Detect which cell encompasses the target text, then output its [X, Y] center coordinate. 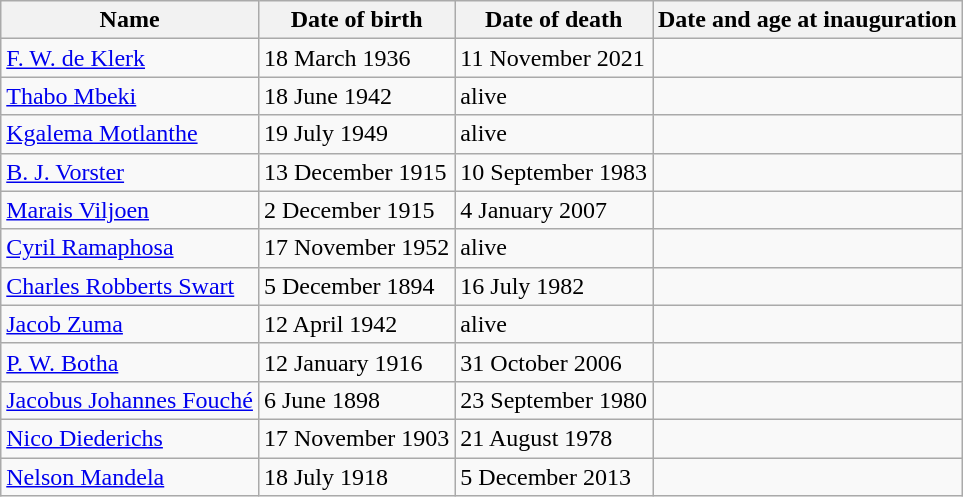
23 September 1980 [554, 400]
4 January 2007 [554, 210]
13 December 1915 [356, 172]
12 January 1916 [356, 362]
17 November 1952 [356, 248]
5 December 1894 [356, 286]
18 March 1936 [356, 58]
11 November 2021 [554, 58]
18 July 1918 [356, 477]
F. W. de Klerk [130, 58]
19 July 1949 [356, 134]
Cyril Ramaphosa [130, 248]
Name [130, 20]
12 April 1942 [356, 324]
5 December 2013 [554, 477]
Nico Diederichs [130, 438]
Charles Robberts Swart [130, 286]
31 October 2006 [554, 362]
6 June 1898 [356, 400]
Nelson Mandela [130, 477]
17 November 1903 [356, 438]
P. W. Botha [130, 362]
B. J. Vorster [130, 172]
Thabo Mbeki [130, 96]
Kgalema Motlanthe [130, 134]
Marais Viljoen [130, 210]
2 December 1915 [356, 210]
Date and age at inauguration [807, 20]
Jacob Zuma [130, 324]
Jacobus Johannes Fouché [130, 400]
18 June 1942 [356, 96]
Date of death [554, 20]
16 July 1982 [554, 286]
10 September 1983 [554, 172]
21 August 1978 [554, 438]
Date of birth [356, 20]
